Search for the cell housing the specified text and yield its (X, Y) center coordinate. 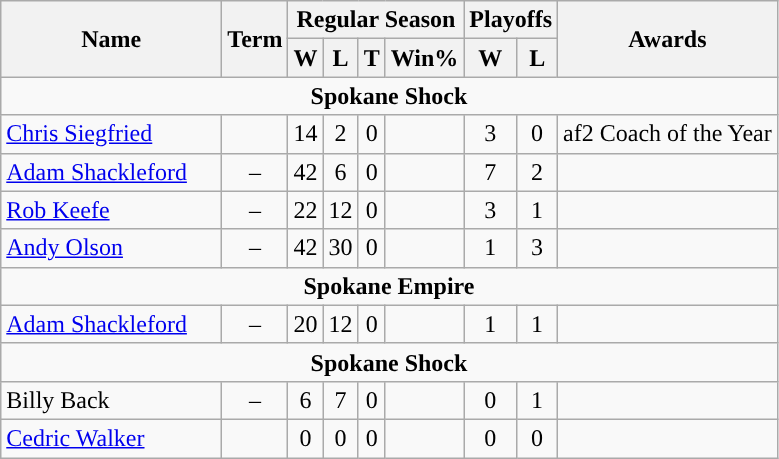
Chris Siegfried (112, 134)
Term (255, 39)
Billy Back (112, 400)
Regular Season (376, 20)
Cedric Walker (112, 438)
30 (340, 248)
af2 Coach of the Year (668, 134)
22 (306, 210)
T (372, 58)
20 (306, 324)
Awards (668, 39)
Name (112, 39)
14 (306, 134)
Andy Olson (112, 248)
Spokane Empire (389, 286)
Rob Keefe (112, 210)
Win% (424, 58)
Playoffs (511, 20)
